Return [x, y] of the center of cell containing provided text 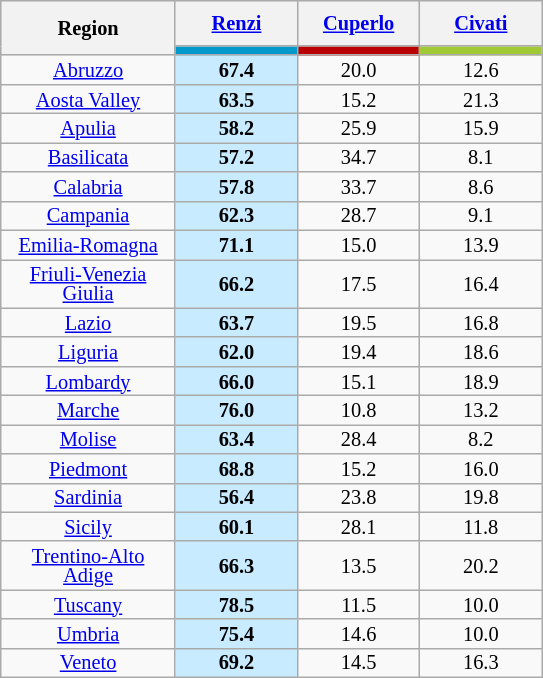
16.8 [481, 322]
33.7 [359, 186]
75.4 [236, 634]
8.6 [481, 186]
Abruzzo [88, 70]
Umbria [88, 634]
28.7 [359, 216]
25.9 [359, 128]
11.8 [481, 526]
71.1 [236, 244]
60.1 [236, 526]
Veneto [88, 662]
21.3 [481, 98]
Cuperlo [359, 22]
69.2 [236, 662]
Sicily [88, 526]
Region [88, 28]
76.0 [236, 410]
18.9 [481, 380]
78.5 [236, 604]
Sardinia [88, 498]
Emilia-Romagna [88, 244]
Basilicata [88, 156]
8.2 [481, 438]
Civati [481, 22]
Aosta Valley [88, 98]
12.6 [481, 70]
Campania [88, 216]
18.6 [481, 352]
56.4 [236, 498]
13.9 [481, 244]
19.4 [359, 352]
19.8 [481, 498]
14.5 [359, 662]
Liguria [88, 352]
Apulia [88, 128]
66.2 [236, 284]
58.2 [236, 128]
63.5 [236, 98]
13.5 [359, 566]
62.0 [236, 352]
62.3 [236, 216]
66.0 [236, 380]
16.4 [481, 284]
57.8 [236, 186]
28.4 [359, 438]
Lombardy [88, 380]
11.5 [359, 604]
63.4 [236, 438]
23.8 [359, 498]
13.2 [481, 410]
68.8 [236, 468]
66.3 [236, 566]
14.6 [359, 634]
63.7 [236, 322]
34.7 [359, 156]
Calabria [88, 186]
Marche [88, 410]
17.5 [359, 284]
15.9 [481, 128]
9.1 [481, 216]
Renzi [236, 22]
Molise [88, 438]
Lazio [88, 322]
20.2 [481, 566]
Piedmont [88, 468]
15.1 [359, 380]
10.8 [359, 410]
Trentino-Alto Adige [88, 566]
67.4 [236, 70]
57.2 [236, 156]
Tuscany [88, 604]
19.5 [359, 322]
20.0 [359, 70]
16.0 [481, 468]
Friuli-Venezia Giulia [88, 284]
28.1 [359, 526]
8.1 [481, 156]
15.0 [359, 244]
16.3 [481, 662]
